Detect which cell encompasses the target text, then output its (X, Y) center coordinate. 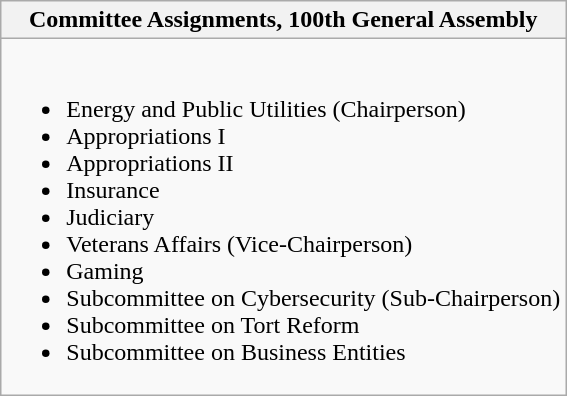
Committee Assignments, 100th General Assembly (284, 20)
